Identify which cell holds the provided text, then report its (X, Y) central coordinate. 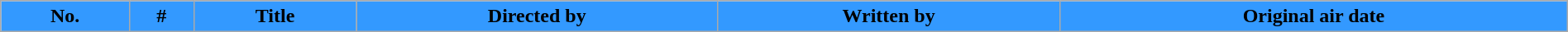
No. (65, 16)
Title (275, 16)
Directed by (537, 16)
# (162, 16)
Original air date (1314, 16)
Written by (889, 16)
